From the cell containing the given text, extract its center point as [X, Y] coordinate. 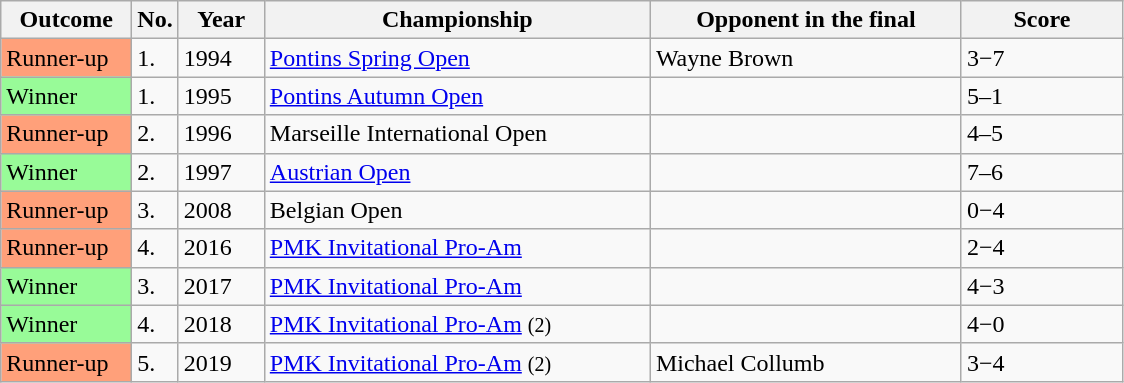
5. [155, 362]
2−4 [1042, 248]
1996 [221, 134]
4–5 [1042, 134]
1995 [221, 96]
Championship [457, 20]
Pontins Autumn Open [457, 96]
3−7 [1042, 58]
2017 [221, 286]
Marseille International Open [457, 134]
2018 [221, 324]
1997 [221, 172]
Opponent in the final [806, 20]
5–1 [1042, 96]
No. [155, 20]
2008 [221, 210]
0−4 [1042, 210]
4−3 [1042, 286]
2016 [221, 248]
2019 [221, 362]
Wayne Brown [806, 58]
4−0 [1042, 324]
Year [221, 20]
1994 [221, 58]
Outcome [66, 20]
Michael Collumb [806, 362]
7–6 [1042, 172]
Pontins Spring Open [457, 58]
Austrian Open [457, 172]
3−4 [1042, 362]
Belgian Open [457, 210]
Score [1042, 20]
